Scan for the cell matching the given text and deliver its [X, Y] coordinate at center. 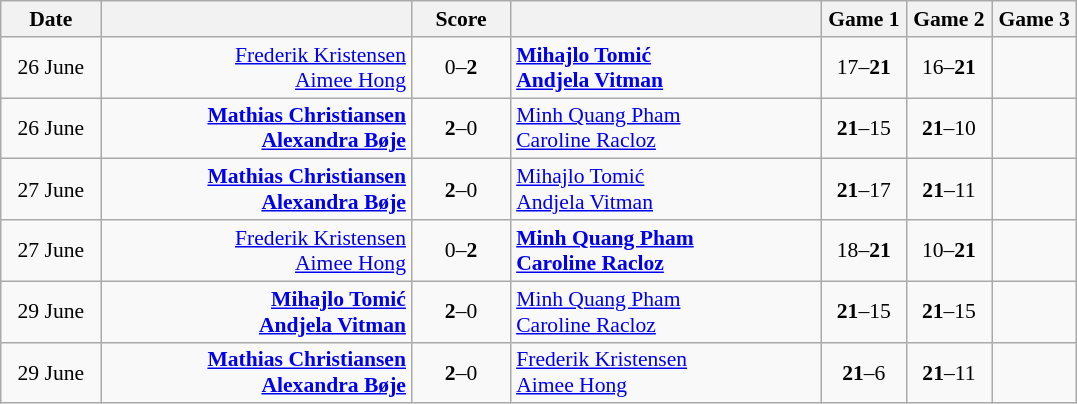
18–21 [864, 250]
17–21 [864, 68]
Game 3 [1034, 19]
Score [461, 19]
21–6 [864, 372]
Date [51, 19]
21–17 [864, 190]
21–10 [948, 128]
Game 1 [864, 19]
Game 2 [948, 19]
16–21 [948, 68]
10–21 [948, 250]
